Detect which cell encompasses the target text, then output its [x, y] center coordinate. 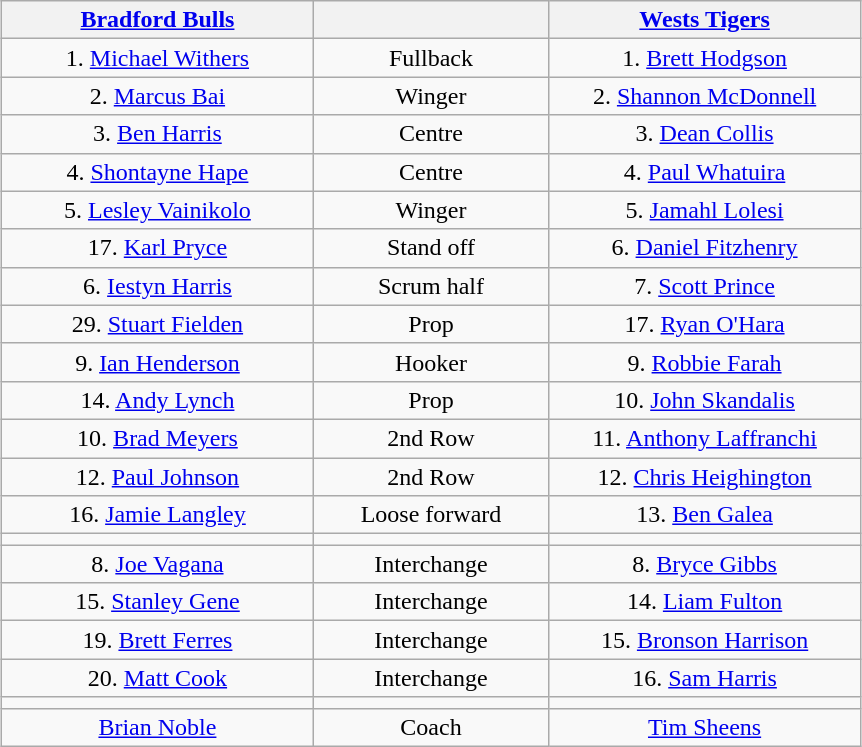
3. Ben Harris [158, 134]
20. Matt Cook [158, 678]
10. John Skandalis [704, 400]
12. Chris Heighington [704, 477]
17. Karl Pryce [158, 248]
14. Andy Lynch [158, 400]
6. Daniel Fitzhenry [704, 248]
8. Bryce Gibbs [704, 564]
1. Brett Hodgson [704, 58]
Brian Noble [158, 727]
4. Paul Whatuira [704, 172]
14. Liam Fulton [704, 602]
9. Robbie Farah [704, 362]
13. Ben Galea [704, 515]
Fullback [431, 58]
Scrum half [431, 286]
19. Brett Ferres [158, 640]
10. Brad Meyers [158, 438]
1. Michael Withers [158, 58]
16. Jamie Langley [158, 515]
Tim Sheens [704, 727]
5. Lesley Vainikolo [158, 210]
4. Shontayne Hape [158, 172]
15. Stanley Gene [158, 602]
6. Iestyn Harris [158, 286]
Stand off [431, 248]
11. Anthony Laffranchi [704, 438]
Loose forward [431, 515]
5. Jamahl Lolesi [704, 210]
12. Paul Johnson [158, 477]
16. Sam Harris [704, 678]
Bradford Bulls [158, 20]
2. Shannon McDonnell [704, 96]
Wests Tigers [704, 20]
29. Stuart Fielden [158, 324]
8. Joe Vagana [158, 564]
Coach [431, 727]
2. Marcus Bai [158, 96]
Hooker [431, 362]
7. Scott Prince [704, 286]
9. Ian Henderson [158, 362]
15. Bronson Harrison [704, 640]
3. Dean Collis [704, 134]
17. Ryan O'Hara [704, 324]
